Provide the [x, y] coordinate of the cell's center where the given text is located.  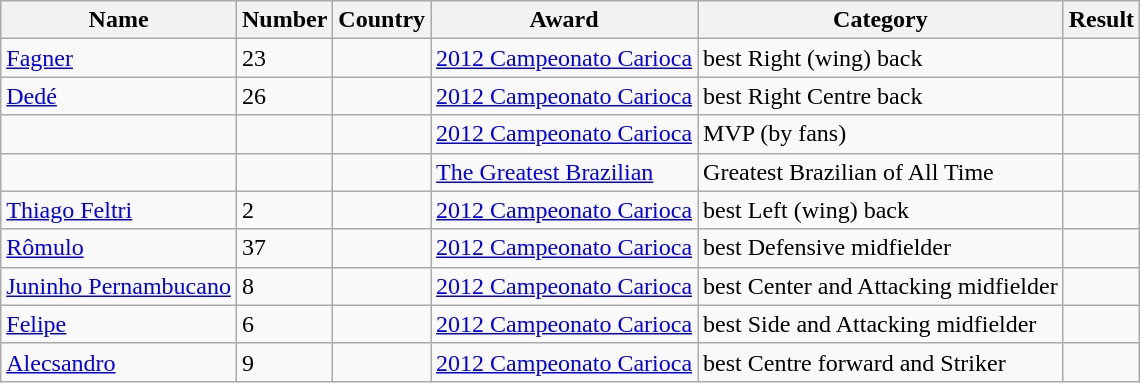
Thiago Feltri [119, 210]
best Side and Attacking midfielder [881, 324]
Category [881, 20]
MVP (by fans) [881, 134]
Award [564, 20]
Alecsandro [119, 362]
Greatest Brazilian of All Time [881, 172]
Number [284, 20]
best Defensive midfielder [881, 248]
Name [119, 20]
9 [284, 362]
23 [284, 58]
best Left (wing) back [881, 210]
37 [284, 248]
8 [284, 286]
The Greatest Brazilian [564, 172]
2 [284, 210]
Felipe [119, 324]
best Center and Attacking midfielder [881, 286]
Juninho Pernambucano [119, 286]
Country [382, 20]
26 [284, 96]
Dedé [119, 96]
Result [1101, 20]
best Right (wing) back [881, 58]
Rômulo [119, 248]
best Centre forward and Striker [881, 362]
Fagner [119, 58]
best Right Centre back [881, 96]
6 [284, 324]
